Return (x, y) of the center of cell containing provided text 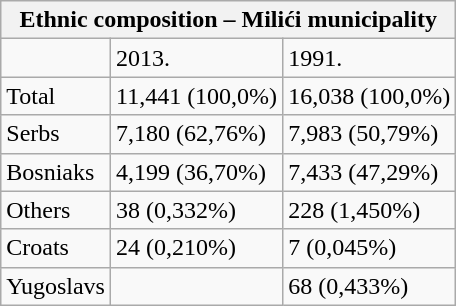
Ethnic composition – Milići municipality (228, 20)
68 (0,433%) (370, 286)
Serbs (56, 134)
16,038 (100,0%) (370, 96)
4,199 (36,70%) (196, 172)
1991. (370, 58)
Bosniaks (56, 172)
38 (0,332%) (196, 210)
Others (56, 210)
24 (0,210%) (196, 248)
11,441 (100,0%) (196, 96)
228 (1,450%) (370, 210)
2013. (196, 58)
Croats (56, 248)
7,180 (62,76%) (196, 134)
Yugoslavs (56, 286)
7 (0,045%) (370, 248)
7,983 (50,79%) (370, 134)
Total (56, 96)
7,433 (47,29%) (370, 172)
